Detect which cell encompasses the target text, then output its [x, y] center coordinate. 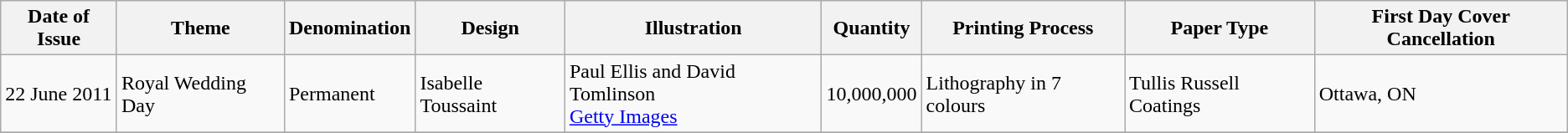
Paper Type [1220, 28]
Printing Process [1024, 28]
10,000,000 [871, 94]
Design [491, 28]
Theme [200, 28]
Permanent [349, 94]
Tullis Russell Coatings [1220, 94]
Denomination [349, 28]
Isabelle Toussaint [491, 94]
Paul Ellis and David TomlinsonGetty Images [694, 94]
First Day Cover Cancellation [1441, 28]
Date of Issue [59, 28]
Lithography in 7 colours [1024, 94]
Illustration [694, 28]
Ottawa, ON [1441, 94]
Quantity [871, 28]
22 June 2011 [59, 94]
Royal Wedding Day [200, 94]
